Pinpoint the cell where the given text exists, returning its [X, Y] midpoint coordinate. 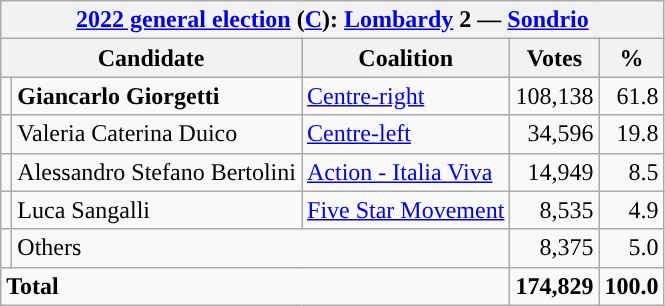
Votes [554, 58]
5.0 [632, 248]
Five Star Movement [406, 210]
Luca Sangalli [157, 210]
Valeria Caterina Duico [157, 134]
% [632, 58]
8,375 [554, 248]
100.0 [632, 286]
Total [256, 286]
Others [261, 248]
Candidate [152, 58]
8.5 [632, 172]
4.9 [632, 210]
Centre-left [406, 134]
Alessandro Stefano Bertolini [157, 172]
Giancarlo Giorgetti [157, 96]
2022 general election (C): Lombardy 2 — Sondrio [332, 20]
Centre-right [406, 96]
8,535 [554, 210]
19.8 [632, 134]
Action - Italia Viva [406, 172]
34,596 [554, 134]
14,949 [554, 172]
Coalition [406, 58]
108,138 [554, 96]
174,829 [554, 286]
61.8 [632, 96]
